Search for the cell housing the specified text and yield its (X, Y) center coordinate. 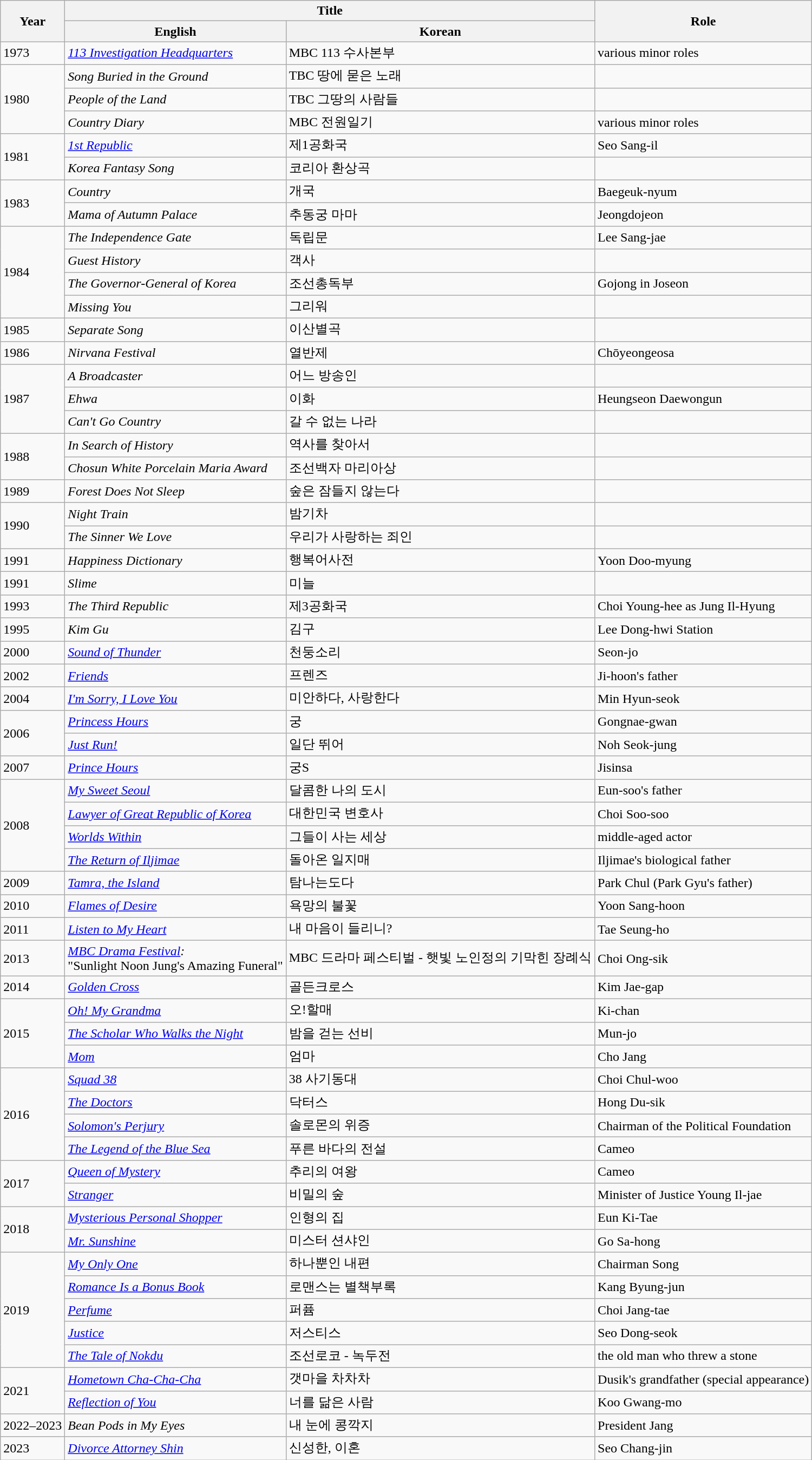
The Legend of the Blue Sea (175, 1149)
2011 (32, 929)
개국 (440, 192)
People of the Land (175, 100)
비밀의 숲 (440, 1195)
In Search of History (175, 445)
2004 (32, 699)
Year (32, 21)
The Governor-General of Korea (175, 284)
2009 (32, 883)
열반제 (440, 353)
돌아온 일지매 (440, 860)
2018 (32, 1229)
Sound of Thunder (175, 653)
밤기차 (440, 514)
Song Buried in the Ground (175, 76)
그리워 (440, 307)
내 눈에 콩깍지 (440, 1425)
갯마을 차차차 (440, 1379)
1983 (32, 203)
솔로몬의 위증 (440, 1125)
Ehwa (175, 399)
2010 (32, 907)
제3공화국 (440, 607)
1989 (32, 492)
The Tale of Nokdu (175, 1356)
Jeongdojeon (704, 214)
Min Hyun-seok (704, 699)
Koo Gwang-mo (704, 1403)
Flames of Desire (175, 907)
MBC 드라마 페스티벌 - 햇빛 노인정의 기막힌 장례식 (440, 959)
코리아 환상곡 (440, 169)
Seo Chang-jin (704, 1448)
Chosun White Porcelain Maria Award (175, 468)
Night Train (175, 514)
밤을 걷는 선비 (440, 1033)
Chōyeongeosa (704, 353)
Happiness Dictionary (175, 560)
Go Sa-hong (704, 1241)
Choi Ong-sik (704, 959)
1995 (32, 629)
Worlds Within (175, 837)
113 Investigation Headquarters (175, 53)
저스티스 (440, 1333)
middle-aged actor (704, 837)
프렌즈 (440, 676)
2007 (32, 768)
Minister of Justice Young Il-jae (704, 1195)
궁S (440, 768)
Mr. Sunshine (175, 1241)
1981 (32, 157)
Kim Gu (175, 629)
1st Republic (175, 145)
2016 (32, 1114)
1985 (32, 330)
2015 (32, 1033)
Kim Jae-gap (704, 988)
Yoon Sang-hoon (704, 907)
English (175, 31)
Country Diary (175, 122)
1987 (32, 399)
골든크로스 (440, 988)
대한민국 변호사 (440, 813)
Tamra, the Island (175, 883)
독립문 (440, 237)
The Sinner We Love (175, 537)
Lawyer of Great Republic of Korea (175, 813)
우리가 사랑하는 죄인 (440, 537)
역사를 찾아서 (440, 445)
Heungseon Daewongun (704, 399)
제1공화국 (440, 145)
MBC Drama Festival:"Sunlight Noon Jung's Amazing Funeral" (175, 959)
Country (175, 192)
욕망의 불꽃 (440, 907)
My Only One (175, 1264)
Seo Dong-seok (704, 1333)
Korea Fantasy Song (175, 169)
Hometown Cha-Cha-Cha (175, 1379)
Romance Is a Bonus Book (175, 1287)
2021 (32, 1391)
Ki-chan (704, 1011)
Squad 38 (175, 1080)
숲은 잠들지 않는다 (440, 492)
Bean Pods in My Eyes (175, 1425)
2006 (32, 733)
Mom (175, 1057)
미스터 션샤인 (440, 1241)
Slime (175, 584)
Choi Young-hee as Jung Il-Hyung (704, 607)
Friends (175, 676)
2023 (32, 1448)
하나뿐인 내편 (440, 1264)
2019 (32, 1311)
이산별곡 (440, 330)
The Third Republic (175, 607)
Yoon Doo-myung (704, 560)
Ji-hoon's father (704, 676)
Queen of Mystery (175, 1172)
객사 (440, 261)
1986 (32, 353)
미안하다, 사랑한다 (440, 699)
인형의 집 (440, 1218)
Lee Sang-jae (704, 237)
Princess Hours (175, 721)
Dusik's grandfather (special appearance) (704, 1379)
Park Chul (Park Gyu's father) (704, 883)
2013 (32, 959)
미늘 (440, 584)
Mama of Autumn Palace (175, 214)
엄마 (440, 1057)
1993 (32, 607)
Gojong in Joseon (704, 284)
Prince Hours (175, 768)
조선로코 - 녹두전 (440, 1356)
2022–2023 (32, 1425)
The Independence Gate (175, 237)
Noh Seok-jung (704, 745)
신성한, 이혼 (440, 1448)
Cho Jang (704, 1057)
TBC 그땅의 사람들 (440, 100)
Kang Byung-jun (704, 1287)
Title (330, 11)
President Jang (704, 1425)
Nirvana Festival (175, 353)
Mysterious Personal Shopper (175, 1218)
내 마음이 들리니? (440, 929)
추리의 여왕 (440, 1172)
2000 (32, 653)
로맨스는 별책부록 (440, 1287)
Justice (175, 1333)
1990 (32, 525)
Chairman Song (704, 1264)
Divorce Attorney Shin (175, 1448)
2017 (32, 1183)
The Return of Iljimae (175, 860)
김구 (440, 629)
2014 (32, 988)
I'm Sorry, I Love You (175, 699)
TBC 땅에 묻은 노래 (440, 76)
Reflection of You (175, 1403)
Perfume (175, 1311)
1984 (32, 272)
The Doctors (175, 1103)
퍼퓸 (440, 1311)
행복어사전 (440, 560)
탐나는도다 (440, 883)
Mun-jo (704, 1033)
Baegeuk-nyum (704, 192)
Can't Go Country (175, 422)
Lee Dong-hwi Station (704, 629)
The Scholar Who Walks the Night (175, 1033)
Just Run! (175, 745)
A Broadcaster (175, 376)
Guest History (175, 261)
Choi Jang-tae (704, 1311)
갈 수 없는 나라 (440, 422)
Korean (440, 31)
Gongnae-gwan (704, 721)
그들이 사는 세상 (440, 837)
1988 (32, 456)
38 사기동대 (440, 1080)
조선백자 마리아상 (440, 468)
오!할매 (440, 1011)
Eun Ki-Tae (704, 1218)
Chairman of the Political Foundation (704, 1125)
the old man who threw a stone (704, 1356)
1980 (32, 99)
Iljimae's biological father (704, 860)
Separate Song (175, 330)
Hong Du-sik (704, 1103)
너를 닮은 사람 (440, 1403)
2008 (32, 825)
Forest Does Not Sleep (175, 492)
조선총독부 (440, 284)
이화 (440, 399)
1973 (32, 53)
천둥소리 (440, 653)
MBC 113 수사본부 (440, 53)
Jisinsa (704, 768)
Oh! My Grandma (175, 1011)
달콤한 나의 도시 (440, 791)
추동궁 마마 (440, 214)
Missing You (175, 307)
닥터스 (440, 1103)
MBC 전원일기 (440, 122)
Solomon's Perjury (175, 1125)
Tae Seung-ho (704, 929)
My Sweet Seoul (175, 791)
Choi Soo-soo (704, 813)
Eun-soo's father (704, 791)
어느 방송인 (440, 376)
2002 (32, 676)
일단 뛰어 (440, 745)
푸른 바다의 전설 (440, 1149)
Listen to My Heart (175, 929)
Choi Chul-woo (704, 1080)
Seo Sang-il (704, 145)
Seon-jo (704, 653)
Stranger (175, 1195)
Role (704, 21)
궁 (440, 721)
Golden Cross (175, 988)
